Locate the cell with the specified text and output its [X, Y] center coordinate. 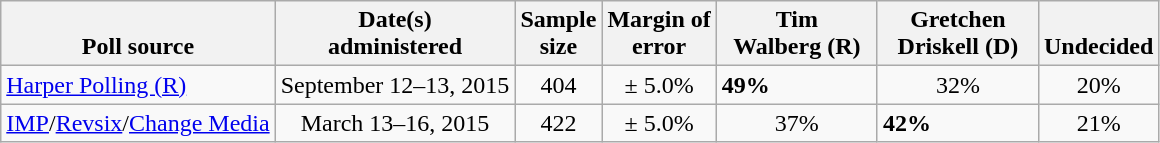
March 13–16, 2015 [395, 123]
September 12–13, 2015 [395, 85]
20% [1098, 85]
32% [958, 85]
21% [1098, 123]
Samplesize [558, 34]
422 [558, 123]
Date(s)administered [395, 34]
37% [796, 123]
Gretchen Driskell (D) [958, 34]
Poll source [138, 34]
49% [796, 85]
Margin oferror [659, 34]
IMP/Revsix/Change Media [138, 123]
TimWalberg (R) [796, 34]
Undecided [1098, 34]
404 [558, 85]
Harper Polling (R) [138, 85]
42% [958, 123]
